Scan for the cell matching the given text and deliver its [X, Y] coordinate at center. 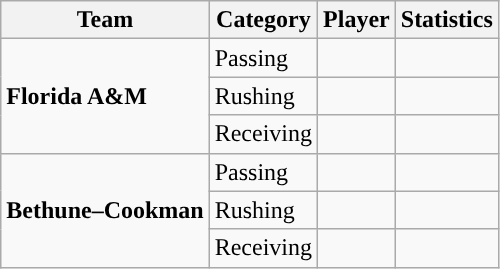
Statistics [446, 20]
Player [357, 20]
Team [105, 20]
Category [263, 20]
Florida A&M [105, 96]
Bethune–Cookman [105, 210]
